Detect which cell encompasses the target text, then output its [x, y] center coordinate. 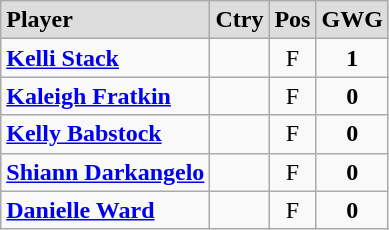
1 [352, 58]
Kelli Stack [106, 58]
Pos [292, 20]
Kaleigh Fratkin [106, 96]
Shiann Darkangelo [106, 172]
Player [106, 20]
Kelly Babstock [106, 134]
GWG [352, 20]
Ctry [240, 20]
Danielle Ward [106, 210]
